Provide the (X, Y) coordinate of the cell's center where the given text is located.  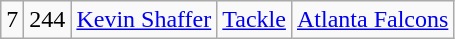
7 (12, 20)
Kevin Shaffer (144, 20)
244 (48, 20)
Atlanta Falcons (372, 20)
Tackle (254, 20)
